Search for the cell housing the specified text and yield its (X, Y) center coordinate. 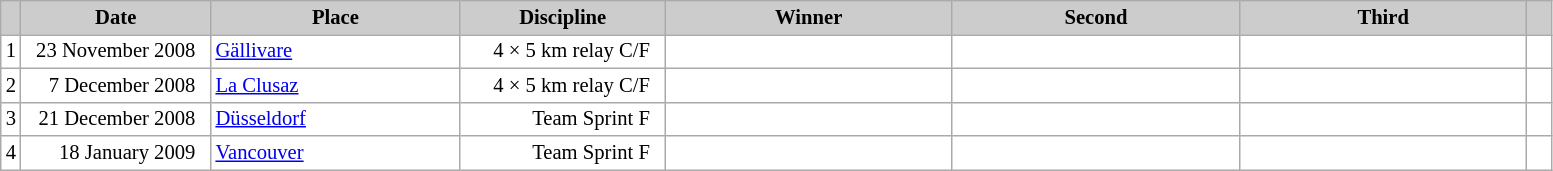
Date (116, 17)
Düsseldorf (336, 119)
La Clusaz (336, 85)
Winner (808, 17)
18 January 2009 (116, 153)
Second (1096, 17)
2 (11, 85)
Gällivare (336, 51)
1 (11, 51)
3 (11, 119)
23 November 2008 (116, 51)
Discipline (562, 17)
21 December 2008 (116, 119)
4 (11, 153)
Place (336, 17)
Vancouver (336, 153)
7 December 2008 (116, 85)
Third (1384, 17)
